Locate the cell with the specified text and output its [X, Y] center coordinate. 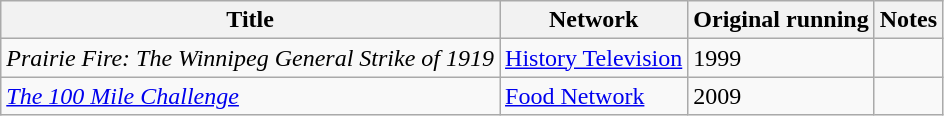
Food Network [594, 96]
History Television [594, 58]
The 100 Mile Challenge [250, 96]
Prairie Fire: The Winnipeg General Strike of 1919 [250, 58]
Original running [781, 20]
Title [250, 20]
2009 [781, 96]
1999 [781, 58]
Network [594, 20]
Notes [908, 20]
